Pinpoint the cell where the given text exists, returning its (x, y) midpoint coordinate. 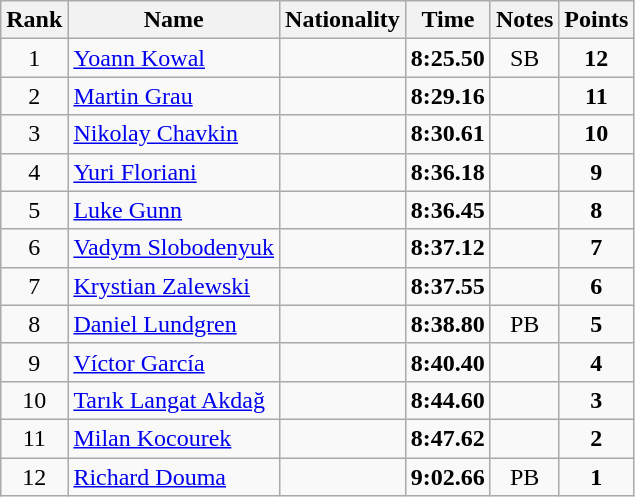
8:38.80 (448, 324)
8:37.55 (448, 286)
Luke Gunn (174, 210)
Nationality (343, 20)
8:37.12 (448, 248)
Víctor García (174, 362)
Richard Douma (174, 477)
Name (174, 20)
8:36.45 (448, 210)
Daniel Lundgren (174, 324)
8:36.18 (448, 172)
8:29.16 (448, 96)
Tarık Langat Akdağ (174, 400)
Notes (524, 20)
Milan Kocourek (174, 438)
8:25.50 (448, 58)
Time (448, 20)
Nikolay Chavkin (174, 134)
8:47.62 (448, 438)
9:02.66 (448, 477)
Yuri Floriani (174, 172)
8:44.60 (448, 400)
8:40.40 (448, 362)
Yoann Kowal (174, 58)
Rank (34, 20)
Points (596, 20)
Krystian Zalewski (174, 286)
8:30.61 (448, 134)
SB (524, 58)
Vadym Slobodenyuk (174, 248)
Martin Grau (174, 96)
